Return the (X, Y) coordinate for the center point of the cell that contains the specified text.  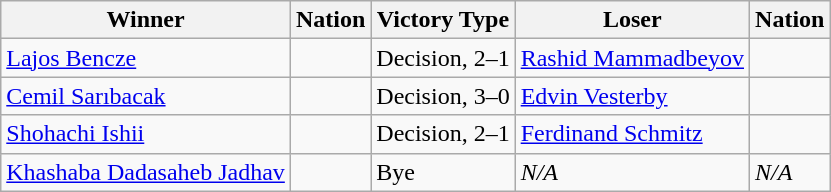
Decision, 3–0 (443, 96)
Bye (443, 172)
Cemil Sarıbacak (146, 96)
Victory Type (443, 20)
Lajos Bencze (146, 58)
Ferdinand Schmitz (632, 134)
Loser (632, 20)
Rashid Mammadbeyov (632, 58)
Winner (146, 20)
Shohachi Ishii (146, 134)
Edvin Vesterby (632, 96)
Khashaba Dadasaheb Jadhav (146, 172)
